From the cell containing the given text, extract its center point as [X, Y] coordinate. 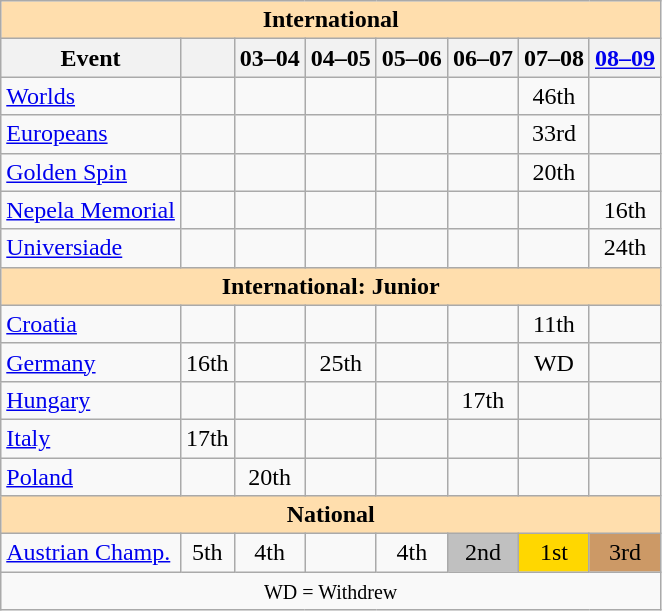
Austrian Champ. [91, 553]
11th [554, 324]
2nd [482, 553]
Universiade [91, 248]
Worlds [91, 96]
Poland [91, 477]
06–07 [482, 58]
46th [554, 96]
1st [554, 553]
WD [554, 362]
National [331, 515]
WD = Withdrew [331, 591]
Italy [91, 438]
International [331, 20]
04–05 [340, 58]
Hungary [91, 400]
Event [91, 58]
24th [624, 248]
International: Junior [331, 286]
03–04 [270, 58]
33rd [554, 134]
3rd [624, 553]
08–09 [624, 58]
Europeans [91, 134]
5th [207, 553]
25th [340, 362]
Croatia [91, 324]
Nepela Memorial [91, 210]
Germany [91, 362]
Golden Spin [91, 172]
05–06 [412, 58]
07–08 [554, 58]
